Capture the cell that displays the provided text and extract its (X, Y) central coordinate. 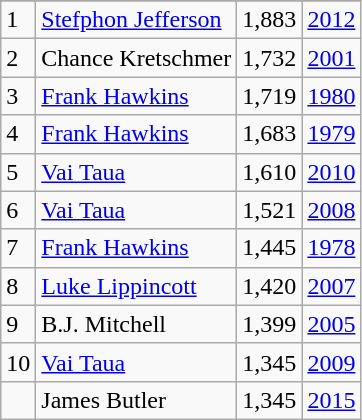
3 (18, 96)
Luke Lippincott (136, 286)
Chance Kretschmer (136, 58)
2008 (332, 210)
2007 (332, 286)
2001 (332, 58)
2015 (332, 400)
9 (18, 324)
1979 (332, 134)
2012 (332, 20)
2009 (332, 362)
5 (18, 172)
4 (18, 134)
James Butler (136, 400)
Stefphon Jefferson (136, 20)
1 (18, 20)
B.J. Mitchell (136, 324)
8 (18, 286)
1,610 (270, 172)
1,521 (270, 210)
1980 (332, 96)
10 (18, 362)
2 (18, 58)
2010 (332, 172)
1,445 (270, 248)
1,719 (270, 96)
1978 (332, 248)
1,399 (270, 324)
1,732 (270, 58)
2005 (332, 324)
1,683 (270, 134)
7 (18, 248)
6 (18, 210)
1,883 (270, 20)
1,420 (270, 286)
